Return (X, Y) of the center of cell containing provided text 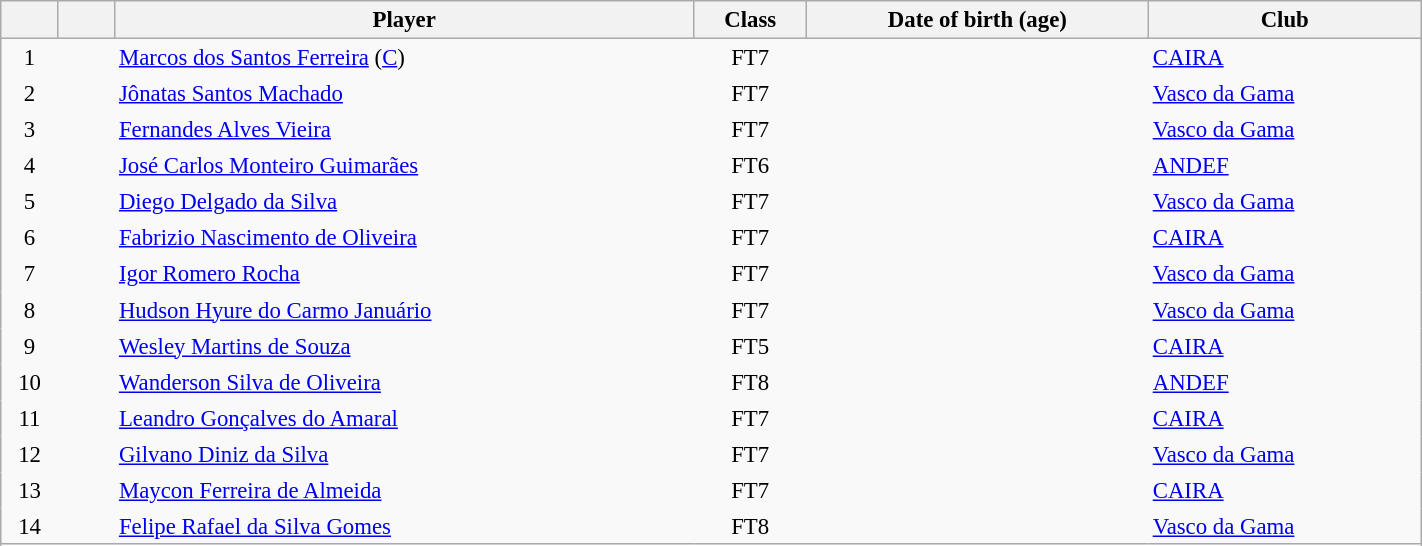
Player (404, 20)
1 (30, 58)
Hudson Hyure do Carmo Januário (404, 310)
Diego Delgado da Silva (404, 202)
11 (30, 418)
Date of birth (age) (978, 20)
Jônatas Santos Machado (404, 93)
13 (30, 490)
Leandro Gonçalves do Amaral (404, 418)
8 (30, 310)
3 (30, 129)
Gilvano Diniz da Silva (404, 454)
Marcos dos Santos Ferreira (C) (404, 58)
FT6 (750, 166)
Fernandes Alves Vieira (404, 129)
Wesley Martins de Souza (404, 346)
Fabrizio Nascimento de Oliveira (404, 238)
Class (750, 20)
José Carlos Monteiro Guimarães (404, 166)
Felipe Rafael da Silva Gomes (404, 526)
7 (30, 274)
4 (30, 166)
FT5 (750, 346)
Maycon Ferreira de Almeida (404, 490)
Igor Romero Rocha (404, 274)
5 (30, 202)
10 (30, 382)
2 (30, 93)
Wanderson Silva de Oliveira (404, 382)
6 (30, 238)
Club (1284, 20)
9 (30, 346)
14 (30, 526)
12 (30, 454)
